Capture the cell that displays the provided text and extract its [X, Y] central coordinate. 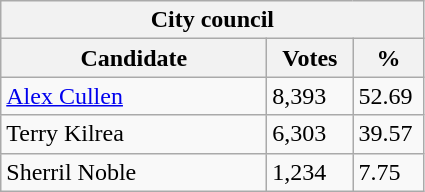
1,234 [310, 172]
52.69 [388, 96]
Alex Cullen [134, 96]
Votes [310, 58]
8,393 [310, 96]
Terry Kilrea [134, 134]
City council [212, 20]
Candidate [134, 58]
7.75 [388, 172]
39.57 [388, 134]
6,303 [310, 134]
Sherril Noble [134, 172]
% [388, 58]
